Identify which cell holds the provided text, then report its (x, y) central coordinate. 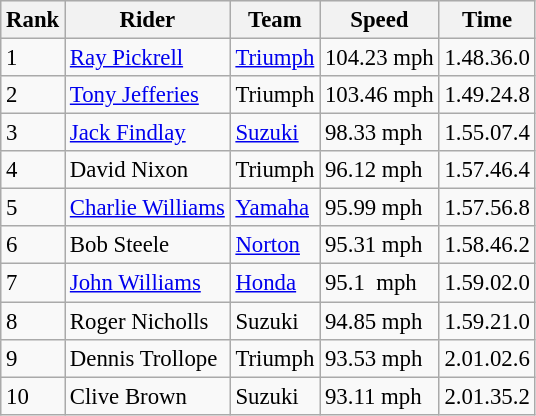
1.59.02.0 (487, 283)
1.57.46.4 (487, 170)
Clive Brown (148, 396)
Dennis Trollope (148, 358)
98.33 mph (380, 133)
1.58.46.2 (487, 245)
4 (33, 170)
Time (487, 20)
95.99 mph (380, 208)
1.49.24.8 (487, 95)
2.01.35.2 (487, 396)
2.01.02.6 (487, 358)
96.12 mph (380, 170)
Rider (148, 20)
95.31 mph (380, 245)
3 (33, 133)
Tony Jefferies (148, 95)
Roger Nicholls (148, 321)
Charlie Williams (148, 208)
Ray Pickrell (148, 58)
104.23 mph (380, 58)
1.59.21.0 (487, 321)
Honda (275, 283)
93.11 mph (380, 396)
David Nixon (148, 170)
Yamaha (275, 208)
2 (33, 95)
1 (33, 58)
7 (33, 283)
1.57.56.8 (487, 208)
10 (33, 396)
9 (33, 358)
Speed (380, 20)
John Williams (148, 283)
5 (33, 208)
Norton (275, 245)
Rank (33, 20)
95.1 mph (380, 283)
8 (33, 321)
Team (275, 20)
1.55.07.4 (487, 133)
6 (33, 245)
1.48.36.0 (487, 58)
103.46 mph (380, 95)
94.85 mph (380, 321)
Bob Steele (148, 245)
Jack Findlay (148, 133)
93.53 mph (380, 358)
